Return [X, Y] of the center of cell containing provided text 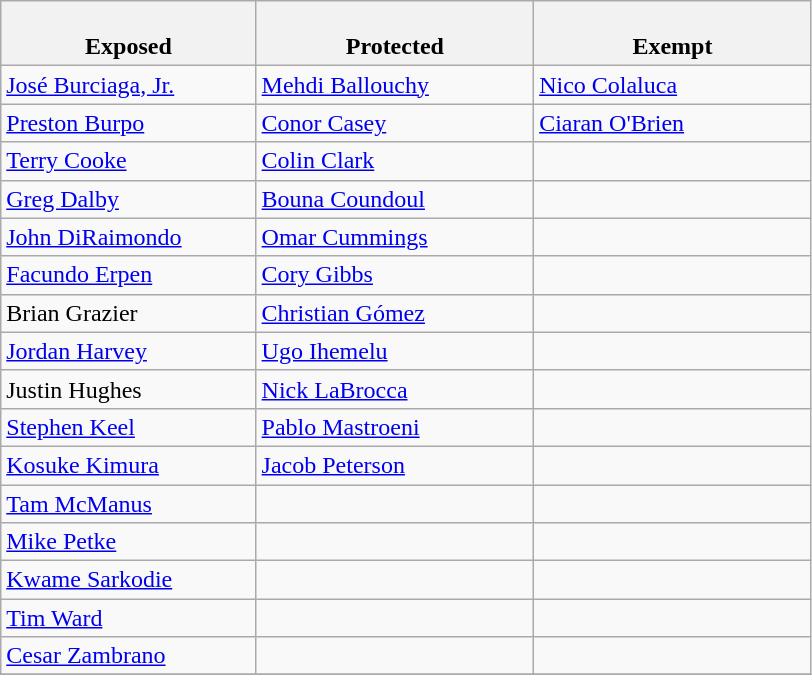
Greg Dalby [128, 199]
Mehdi Ballouchy [395, 85]
Kosuke Kimura [128, 465]
Mike Petke [128, 542]
Ugo Ihemelu [395, 351]
Colin Clark [395, 161]
Exempt [673, 34]
Jacob Peterson [395, 465]
Justin Hughes [128, 389]
José Burciaga, Jr. [128, 85]
Protected [395, 34]
Christian Gómez [395, 313]
Jordan Harvey [128, 351]
Terry Cooke [128, 161]
Nico Colaluca [673, 85]
Ciaran O'Brien [673, 123]
Cesar Zambrano [128, 656]
Stephen Keel [128, 427]
Preston Burpo [128, 123]
Omar Cummings [395, 237]
Pablo Mastroeni [395, 427]
Cory Gibbs [395, 275]
Bouna Coundoul [395, 199]
Conor Casey [395, 123]
John DiRaimondo [128, 237]
Kwame Sarkodie [128, 580]
Tam McManus [128, 503]
Nick LaBrocca [395, 389]
Exposed [128, 34]
Brian Grazier [128, 313]
Tim Ward [128, 618]
Facundo Erpen [128, 275]
